Provide the (X, Y) coordinate of the cell's center where the given text is located.  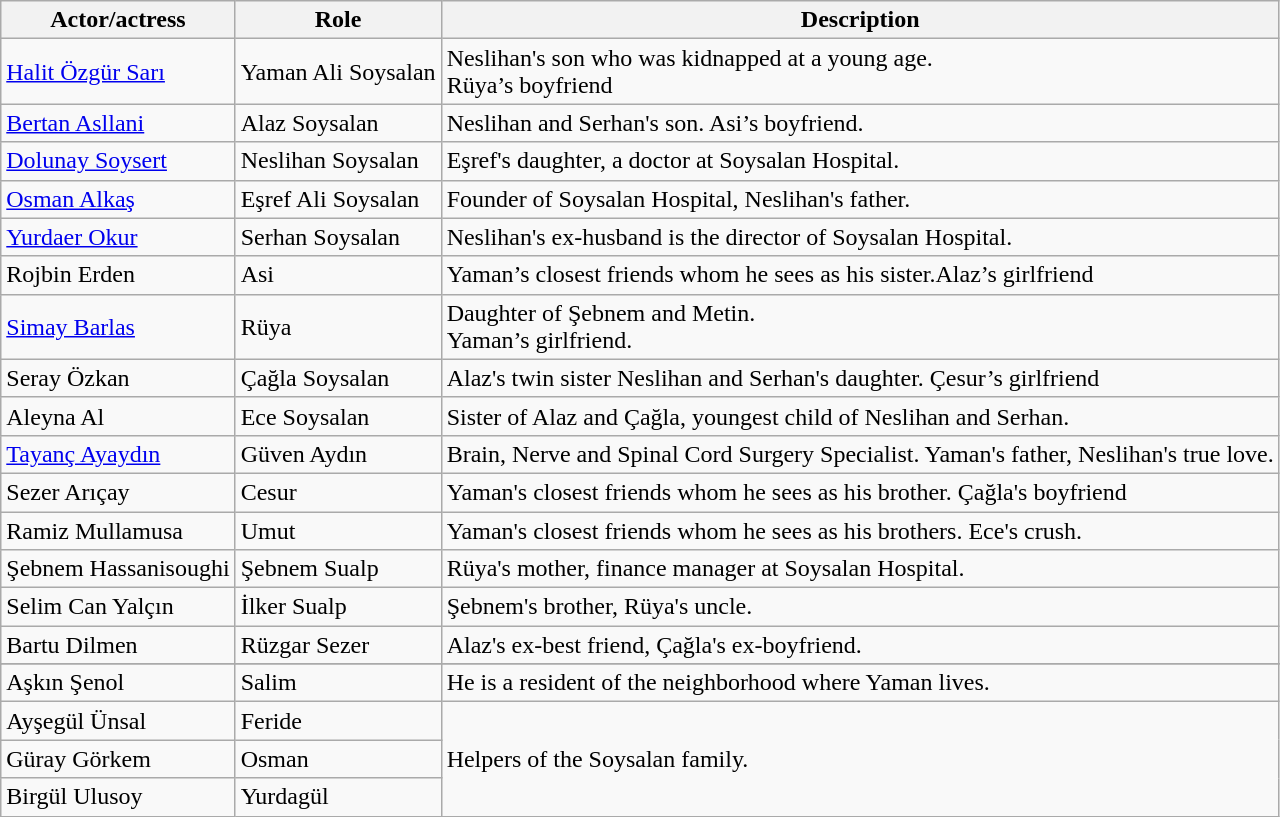
Osman Alkaş (118, 199)
Yaman's closest friends whom he sees as his brother. Çağla's boyfriend (860, 492)
Neslihan's son who was kidnapped at a young age.Rüya’s boyfriend (860, 72)
Cesur (338, 492)
Sister of Alaz and Çağla, youngest child of Neslihan and Serhan. (860, 416)
Dolunay Soysert (118, 161)
Brain, Nerve and Spinal Cord Surgery Specialist. Yaman's father, Neslihan's true love. (860, 454)
Çağla Soysalan (338, 378)
Eşref Ali Soysalan (338, 199)
Yaman Ali Soysalan (338, 72)
Description (860, 20)
İlker Sualp (338, 607)
Serhan Soysalan (338, 237)
Güray Görkem (118, 759)
Ece Soysalan (338, 416)
He is a resident of the neighborhood where Yaman lives. (860, 683)
Halit Özgür Sarı (118, 72)
Alaz Soysalan (338, 123)
Rüzgar Sezer (338, 645)
Tayanç Ayaydın (118, 454)
Alaz's twin sister Neslihan and Serhan's daughter. Çesur’s girlfriend (860, 378)
Rüya (338, 326)
Role (338, 20)
Aşkın Şenol (118, 683)
Founder of Soysalan Hospital, Neslihan's father. (860, 199)
Osman (338, 759)
Actor/actress (118, 20)
Yaman’s closest friends whom he sees as his sister.Alaz’s girlfriend (860, 275)
Şebnem Sualp (338, 569)
Rüya's mother, finance manager at Soysalan Hospital. (860, 569)
Şebnem Hassanisoughi (118, 569)
Selim Can Yalçın (118, 607)
Helpers of the Soysalan family. (860, 759)
Sezer Arıçay (118, 492)
Alaz's ex-best friend, Çağla's ex-boyfriend. (860, 645)
Daughter of Şebnem and Metin.Yaman’s girlfriend. (860, 326)
Şebnem's brother, Rüya's uncle. (860, 607)
Neslihan's ex-husband is the director of Soysalan Hospital. (860, 237)
Yurdagül (338, 797)
Eşref's daughter, a doctor at Soysalan Hospital. (860, 161)
Yaman's closest friends whom he sees as his brothers. Ece's crush. (860, 531)
Ramiz Mullamusa (118, 531)
Aleyna Al (118, 416)
Bertan Asllani (118, 123)
Neslihan and Serhan's son. Asi’s boyfriend. (860, 123)
Yurdaer Okur (118, 237)
Rojbin Erden (118, 275)
Birgül Ulusoy (118, 797)
Salim (338, 683)
Ayşegül Ünsal (118, 721)
Feride (338, 721)
Bartu Dilmen (118, 645)
Güven Aydın (338, 454)
Simay Barlas (118, 326)
Umut (338, 531)
Asi (338, 275)
Neslihan Soysalan (338, 161)
Seray Özkan (118, 378)
